Pinpoint the cell where the given text exists, returning its (X, Y) midpoint coordinate. 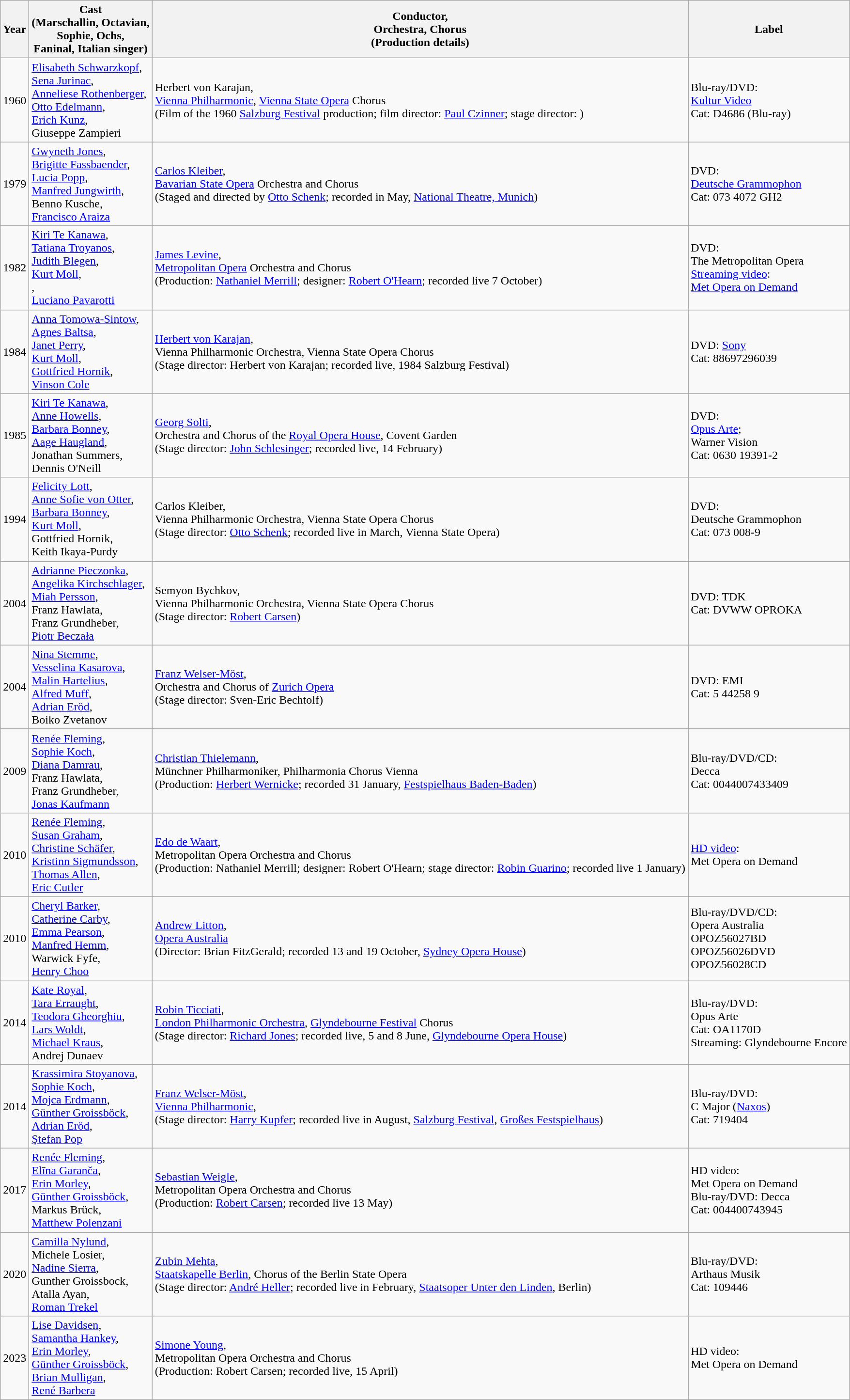
Anna Tomowa-Sintow,Agnes Baltsa,Janet Perry,Kurt Moll,Gottfried Hornik,Vinson Cole (91, 352)
2017 (15, 1190)
DVD: TDKCat: DVWW OPROKA (769, 603)
2020 (15, 1274)
1982 (15, 267)
Franz Welser-Möst,Vienna Philharmonic, (Stage director: Harry Kupfer; recorded live in August, Salzburg Festival, Großes Festspielhaus) (420, 1107)
Blu-ray/DVD:Kultur VideoCat: D4686 (Blu-ray) (769, 100)
Blu-ray/DVD:C Major (Naxos)Cat: 719404 (769, 1107)
2009 (15, 771)
Carlos Kleiber,Vienna Philharmonic Orchestra, Vienna State Opera Chorus(Stage director: Otto Schenk; recorded live in March, Vienna State Opera) (420, 519)
Cast(Marschallin, Octavian,Sophie, Ochs,Faninal, Italian singer) (91, 29)
Camilla Nylund,Michele Losier,Nadine Sierra,Gunther Groissbock,Atalla Ayan,Roman Trekel (91, 1274)
Franz Welser-Möst,Orchestra and Chorus of Zurich Opera(Stage director: Sven-Eric Bechtolf) (420, 687)
Conductor,Orchestra, Chorus(Production details) (420, 29)
DVD:Deutsche GrammophonCat: 073 4072 GH2 (769, 184)
Krassimira Stoyanova,Sophie Koch,Mojca Erdmann,Günther Groissböck,Adrian Eröd,Ștefan Pop (91, 1107)
Blu-ray/DVD/CD:DeccaCat: 0044007433409 (769, 771)
Kiri Te Kanawa,Anne Howells,Barbara Bonney,Aage Haugland,Jonathan Summers,Dennis O'Neill (91, 435)
1984 (15, 352)
Lise Davidsen,Samantha Hankey,Erin Morley,Günther Groissböck,Brian Mulligan,René Barbera (91, 1358)
Year (15, 29)
Gwyneth Jones,Brigitte Fassbaender,Lucia Popp,Manfred Jungwirth,Benno Kusche,Francisco Araiza (91, 184)
DVD:Deutsche GrammophonCat: 073 008-9 (769, 519)
Sebastian Weigle,Metropolitan Opera Orchestra and Chorus(Production: Robert Carsen; recorded live 13 May) (420, 1190)
1985 (15, 435)
Kate Royal,Tara Erraught,Teodora Gheorghiu,Lars Woldt,Michael Kraus,Andrej Dunaev (91, 1022)
Simone Young,Metropolitan Opera Orchestra and Chorus(Production: Robert Carsen; recorded live, 15 April) (420, 1358)
Felicity Lott,Anne Sofie von Otter,Barbara Bonney,Kurt Moll,Gottfried Hornik,Keith Ikaya-Purdy (91, 519)
DVD:Opus Arte;Warner VisionCat: 0630 19391-2 (769, 435)
Semyon Bychkov,Vienna Philharmonic Orchestra, Vienna State Opera Chorus(Stage director: Robert Carsen) (420, 603)
2023 (15, 1358)
Blu-ray/DVD/CD:Opera AustraliaOPOZ56027BDOPOZ56026DVDOPOZ56028CD (769, 938)
James Levine,Metropolitan Opera Orchestra and Chorus(Production: Nathaniel Merrill; designer: Robert O'Hearn; recorded live 7 October) (420, 267)
Label (769, 29)
1994 (15, 519)
Renée Fleming,Susan Graham,Christine Schäfer,Kristinn Sigmundsson,Thomas Allen,Eric Cutler (91, 855)
Nina Stemme,Vesselina Kasarova,Malin Hartelius,Alfred Muff,Adrian Eröd,Boiko Zvetanov (91, 687)
DVD: EMICat: 5 44258 9 (769, 687)
1979 (15, 184)
Andrew Litton,Opera Australia(Director: Brian FitzGerald; recorded 13 and 19 October, Sydney Opera House) (420, 938)
Carlos Kleiber,Bavarian State Opera Orchestra and Chorus(Staged and directed by Otto Schenk; recorded in May, National Theatre, Munich) (420, 184)
Blu-ray/DVD:Opus ArteCat: OA1170DStreaming: Glyndebourne Encore (769, 1022)
Renée Fleming,Sophie Koch,Diana Damrau,Franz Hawlata,Franz Grundheber,Jonas Kaufmann (91, 771)
Kiri Te Kanawa,Tatiana Troyanos,Judith Blegen,Kurt Moll,,Luciano Pavarotti (91, 267)
Blu-ray/DVD:Arthaus MusikCat: 109446 (769, 1274)
Georg Solti,Orchestra and Chorus of the Royal Opera House, Covent Garden(Stage director: John Schlesinger; recorded live, 14 February) (420, 435)
1960 (15, 100)
DVD: SonyCat: 88697296039 (769, 352)
Renée Fleming,Elīna Garanča,Erin Morley,Günther Groissböck,Markus Brück,Matthew Polenzani (91, 1190)
Elisabeth Schwarzkopf,Sena Jurinac,Anneliese Rothenberger,Otto Edelmann,Erich Kunz,Giuseppe Zampieri (91, 100)
Cheryl Barker,Catherine Carby,Emma Pearson,Manfred Hemm,Warwick Fyfe,Henry Choo (91, 938)
DVD:The Metropolitan OperaStreaming video:Met Opera on Demand (769, 267)
HD video:Met Opera on DemandBlu-ray/DVD: DeccaCat: 004400743945 (769, 1190)
Adrianne Pieczonka,Angelika Kirchschlager,Miah Persson,Franz Hawlata,Franz Grundheber,Piotr Beczała (91, 603)
